For the text-containing cell, return its midpoint in (x, y) coordinate format. 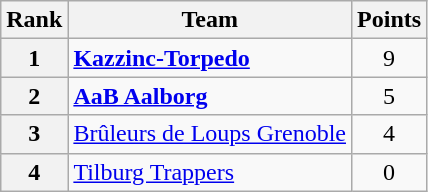
2 (34, 96)
0 (390, 172)
Points (390, 20)
Tilburg Trappers (210, 172)
Brûleurs de Loups Grenoble (210, 134)
Kazzinc-Torpedo (210, 58)
1 (34, 58)
5 (390, 96)
Team (210, 20)
3 (34, 134)
9 (390, 58)
AaB Aalborg (210, 96)
Rank (34, 20)
